Output the [x, y] coordinate of the center of the cell containing the given text.  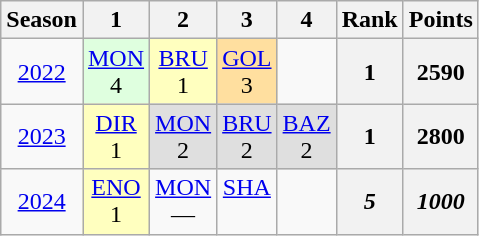
2 [184, 20]
MON2 [184, 136]
SHA [247, 202]
2022 [42, 72]
2024 [42, 202]
Rank [370, 20]
ENO1 [116, 202]
1000 [440, 202]
2590 [440, 72]
BRU2 [247, 136]
BAZ2 [306, 136]
MON4 [116, 72]
DIR1 [116, 136]
Points [440, 20]
2023 [42, 136]
BRU1 [184, 72]
MON— [184, 202]
5 [370, 202]
GOL3 [247, 72]
3 [247, 20]
2800 [440, 136]
4 [306, 20]
Season [42, 20]
